Provide the [X, Y] coordinate of the cell's center where the given text is located.  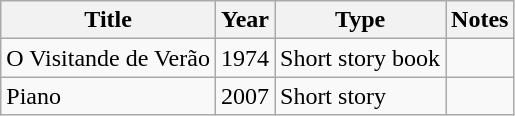
Short story [360, 96]
Title [108, 20]
Notes [480, 20]
Year [244, 20]
Piano [108, 96]
2007 [244, 96]
Short story book [360, 58]
Type [360, 20]
O Visitande de Verão [108, 58]
1974 [244, 58]
